Provide the (x, y) coordinate of the cell's center where the given text is located.  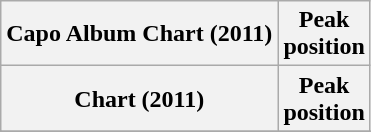
Chart (2011) (140, 98)
Capo Album Chart (2011) (140, 34)
